Identify which cell holds the provided text, then report its [x, y] central coordinate. 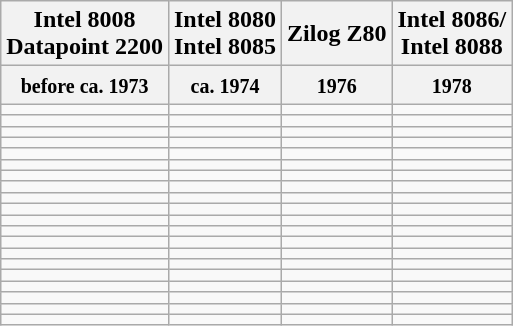
1976 [337, 85]
Zilog Z80 [337, 34]
Intel 8008Datapoint 2200 [85, 34]
before ca. 1973 [85, 85]
ca. 1974 [224, 85]
Intel 8080Intel 8085 [224, 34]
Intel 8086/Intel 8088 [452, 34]
1978 [452, 85]
